Return the [x, y] coordinate for the center point of the cell that contains the specified text.  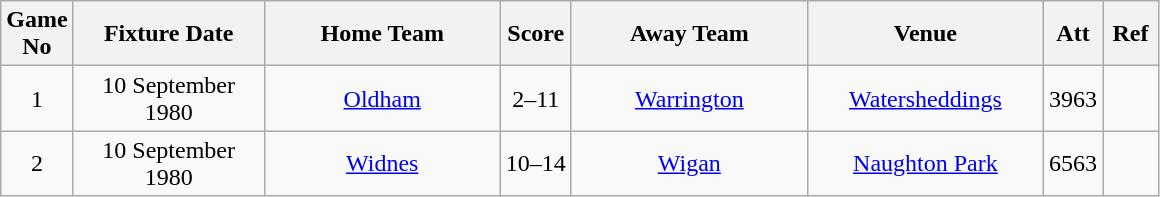
Score [536, 34]
Away Team [689, 34]
1 [37, 98]
10–14 [536, 164]
Att [1072, 34]
Warrington [689, 98]
Wigan [689, 164]
3963 [1072, 98]
Game No [37, 34]
Naughton Park [925, 164]
Oldham [382, 98]
Fixture Date [168, 34]
2–11 [536, 98]
2 [37, 164]
Home Team [382, 34]
6563 [1072, 164]
Ref [1130, 34]
Widnes [382, 164]
Watersheddings [925, 98]
Venue [925, 34]
